Pinpoint the cell where the given text exists, returning its (X, Y) midpoint coordinate. 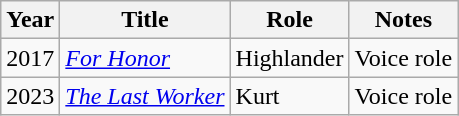
Notes (404, 20)
2017 (30, 58)
Highlander (290, 58)
Title (145, 20)
2023 (30, 96)
The Last Worker (145, 96)
Year (30, 20)
Role (290, 20)
For Honor (145, 58)
Kurt (290, 96)
